Output the [x, y] coordinate of the center of the cell containing the given text.  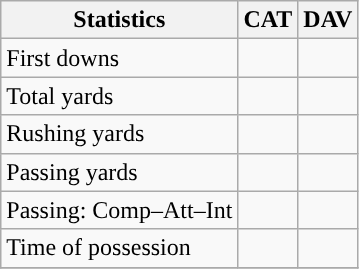
Rushing yards [120, 134]
Passing yards [120, 172]
First downs [120, 58]
CAT [268, 20]
Time of possession [120, 248]
Statistics [120, 20]
Total yards [120, 96]
Passing: Comp–Att–Int [120, 210]
DAV [328, 20]
